Scan for the cell matching the given text and deliver its [X, Y] coordinate at center. 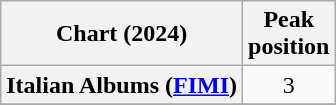
Italian Albums (FIMI) [122, 85]
Chart (2024) [122, 34]
Peakposition [289, 34]
3 [289, 85]
